Detect which cell encompasses the target text, then output its [X, Y] center coordinate. 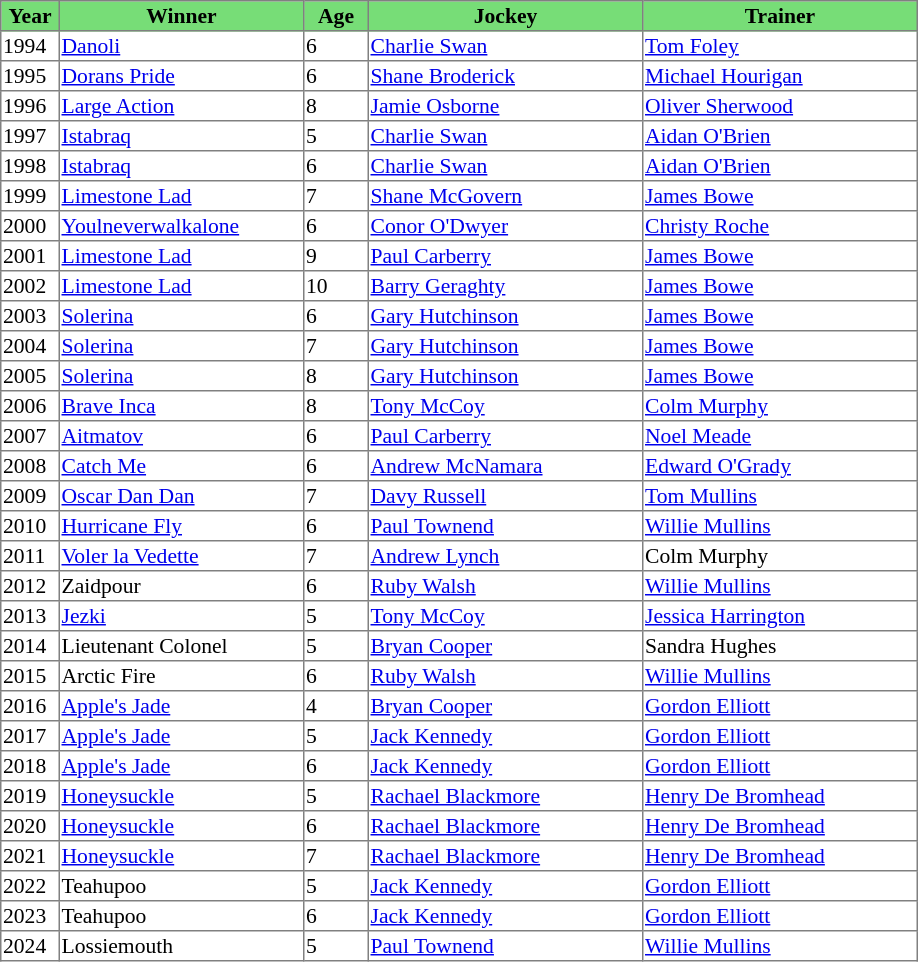
2001 [30, 256]
2002 [30, 286]
2014 [30, 646]
Davy Russell [505, 496]
2018 [30, 766]
Large Action [181, 106]
Zaidpour [181, 586]
Andrew Lynch [505, 556]
Year [30, 16]
9 [336, 256]
Shane McGovern [505, 196]
Lieutenant Colonel [181, 646]
2023 [30, 916]
1998 [30, 166]
2011 [30, 556]
1999 [30, 196]
2006 [30, 406]
2015 [30, 676]
10 [336, 286]
Brave Inca [181, 406]
Edward O'Grady [780, 466]
Age [336, 16]
2016 [30, 706]
Noel Meade [780, 436]
2024 [30, 946]
1995 [30, 76]
Oliver Sherwood [780, 106]
Youlneverwalkalone [181, 226]
2012 [30, 586]
Winner [181, 16]
Arctic Fire [181, 676]
Jessica Harrington [780, 616]
2010 [30, 526]
2009 [30, 496]
2004 [30, 346]
1994 [30, 46]
Christy Roche [780, 226]
2003 [30, 316]
2020 [30, 826]
Trainer [780, 16]
2008 [30, 466]
Sandra Hughes [780, 646]
2007 [30, 436]
Voler la Vedette [181, 556]
2005 [30, 376]
2019 [30, 796]
4 [336, 706]
2013 [30, 616]
Aitmatov [181, 436]
1997 [30, 136]
Tom Foley [780, 46]
Andrew McNamara [505, 466]
2000 [30, 226]
Shane Broderick [505, 76]
Barry Geraghty [505, 286]
Oscar Dan Dan [181, 496]
Jockey [505, 16]
Jezki [181, 616]
Tom Mullins [780, 496]
Michael Hourigan [780, 76]
2017 [30, 736]
Lossiemouth [181, 946]
2021 [30, 856]
Danoli [181, 46]
Jamie Osborne [505, 106]
2022 [30, 886]
Hurricane Fly [181, 526]
Conor O'Dwyer [505, 226]
Dorans Pride [181, 76]
1996 [30, 106]
Catch Me [181, 466]
